For the text-containing cell, return its midpoint in [X, Y] coordinate format. 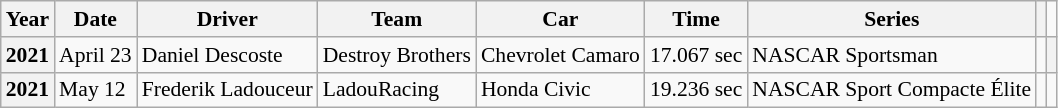
Honda Civic [560, 90]
April 23 [96, 55]
Year [28, 19]
NASCAR Sport Compacte Élite [892, 90]
NASCAR Sportsman [892, 55]
Series [892, 19]
19.236 sec [696, 90]
Frederik Ladouceur [228, 90]
May 12 [96, 90]
LadouRacing [397, 90]
Time [696, 19]
Car [560, 19]
Destroy Brothers [397, 55]
Team [397, 19]
17.067 sec [696, 55]
Driver [228, 19]
Chevrolet Camaro [560, 55]
Daniel Descoste [228, 55]
Date [96, 19]
